Return (X, Y) of the center of cell containing provided text 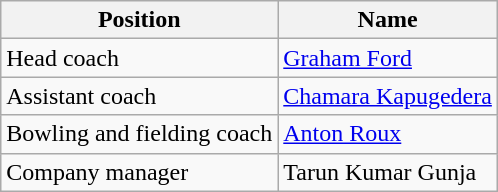
Bowling and fielding coach (140, 134)
Head coach (140, 58)
Assistant coach (140, 96)
Tarun Kumar Gunja (388, 172)
Chamara Kapugedera (388, 96)
Company manager (140, 172)
Anton Roux (388, 134)
Name (388, 20)
Graham Ford (388, 58)
Position (140, 20)
